Determine the (x, y) coordinate at the center of the cell enclosing the given text.  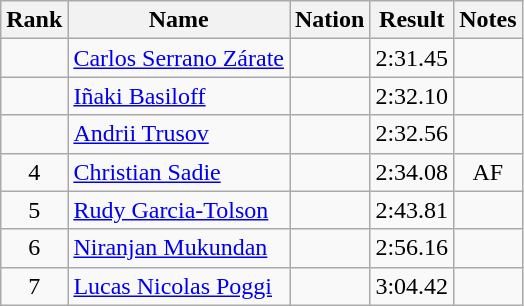
Nation (330, 20)
2:56.16 (412, 248)
Carlos Serrano Zárate (179, 58)
Result (412, 20)
Christian Sadie (179, 172)
2:43.81 (412, 210)
Andrii Trusov (179, 134)
2:34.08 (412, 172)
2:32.56 (412, 134)
Iñaki Basiloff (179, 96)
Rudy Garcia-Tolson (179, 210)
Rank (34, 20)
Niranjan Mukundan (179, 248)
5 (34, 210)
3:04.42 (412, 286)
2:31.45 (412, 58)
Name (179, 20)
Lucas Nicolas Poggi (179, 286)
6 (34, 248)
Notes (488, 20)
7 (34, 286)
2:32.10 (412, 96)
4 (34, 172)
AF (488, 172)
